Locate the cell with the specified text and output its [x, y] center coordinate. 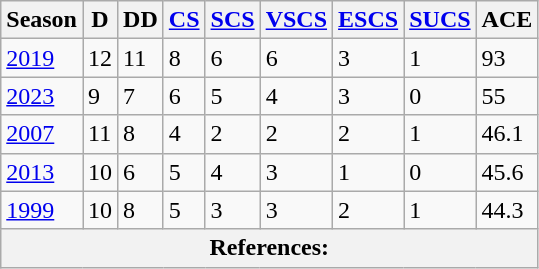
ESCS [368, 20]
45.6 [507, 172]
2019 [42, 58]
55 [507, 96]
93 [507, 58]
9 [100, 96]
SUCS [440, 20]
2013 [42, 172]
Season [42, 20]
ACE [507, 20]
DD [141, 20]
7 [141, 96]
SCS [232, 20]
1999 [42, 210]
12 [100, 58]
44.3 [507, 210]
2023 [42, 96]
CS [184, 20]
References: [270, 248]
46.1 [507, 134]
2007 [42, 134]
D [100, 20]
VSCS [296, 20]
